Identify which cell holds the provided text, then report its (X, Y) central coordinate. 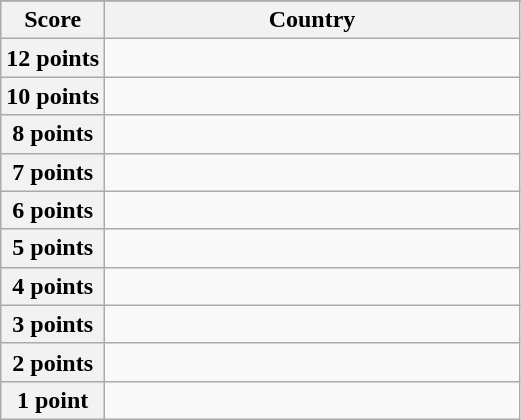
4 points (53, 286)
6 points (53, 210)
8 points (53, 134)
1 point (53, 400)
Score (53, 20)
Country (312, 20)
2 points (53, 362)
12 points (53, 58)
7 points (53, 172)
3 points (53, 324)
5 points (53, 248)
10 points (53, 96)
